From the cell containing the given text, extract its center point as (X, Y) coordinate. 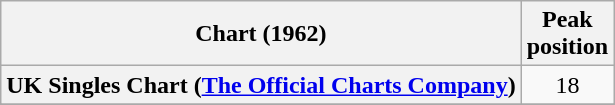
18 (567, 85)
UK Singles Chart (The Official Charts Company) (261, 85)
Peak position (567, 34)
Chart (1962) (261, 34)
